Pinpoint the cell where the given text exists, returning its (x, y) midpoint coordinate. 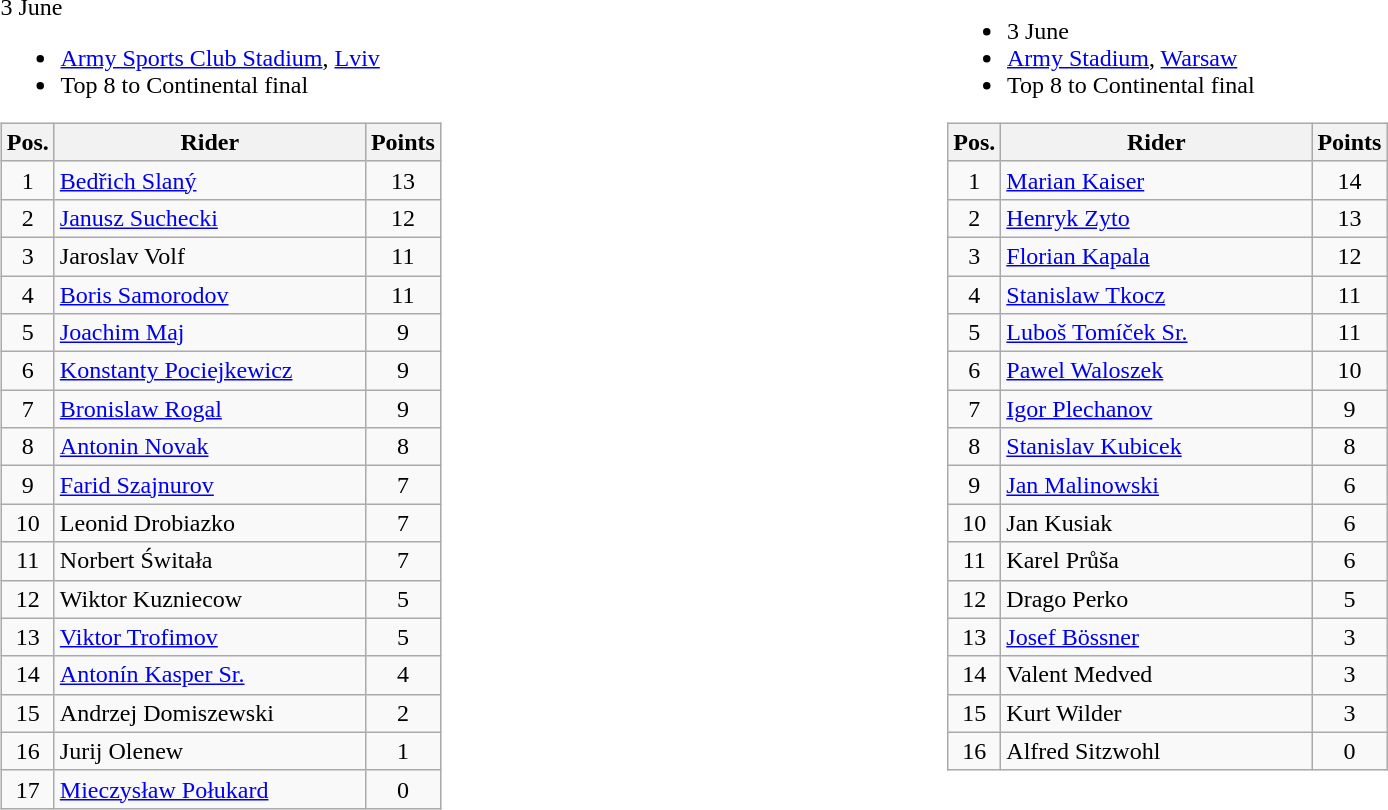
Kurt Wilder (1156, 713)
Wiktor Kuzniecow (210, 599)
17 (28, 789)
Antonín Kasper Sr. (210, 675)
Igor Plechanov (1156, 409)
Alfred Sitzwohl (1156, 751)
Drago Perko (1156, 599)
Farid Szajnurov (210, 485)
Konstanty Pociejkewicz (210, 371)
Jan Malinowski (1156, 485)
Karel Průša (1156, 561)
Jurij Olenew (210, 751)
Josef Bössner (1156, 637)
Pawel Waloszek (1156, 371)
Jaroslav Volf (210, 256)
Henryk Zyto (1156, 218)
Boris Samorodov (210, 295)
Janusz Suchecki (210, 218)
Bedřich Slaný (210, 180)
Luboš Tomíček Sr. (1156, 333)
Jan Kusiak (1156, 523)
Antonin Novak (210, 447)
Mieczysław Połukard (210, 789)
Andrzej Domiszewski (210, 713)
Bronislaw Rogal (210, 409)
Viktor Trofimov (210, 637)
Stanislaw Tkocz (1156, 295)
Norbert Świtała (210, 561)
Leonid Drobiazko (210, 523)
Valent Medved (1156, 675)
Marian Kaiser (1156, 180)
Joachim Maj (210, 333)
Stanislav Kubicek (1156, 447)
Florian Kapala (1156, 256)
